Provide the [x, y] coordinate of the cell's center where the given text is located.  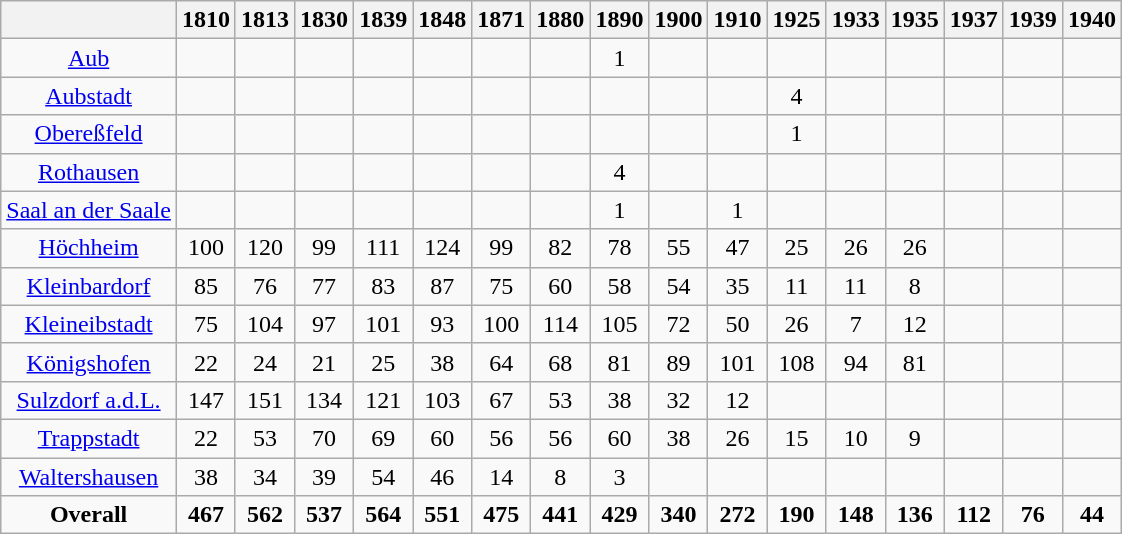
124 [442, 248]
1830 [324, 20]
475 [502, 515]
7 [856, 324]
82 [560, 248]
1935 [914, 20]
93 [442, 324]
Kleinbardorf [89, 286]
Höchheim [89, 248]
10 [856, 438]
Kleineibstadt [89, 324]
Waltershausen [89, 477]
69 [384, 438]
58 [620, 286]
112 [974, 515]
Aubstadt [89, 96]
Overall [89, 515]
537 [324, 515]
1937 [974, 20]
467 [206, 515]
134 [324, 400]
32 [678, 400]
103 [442, 400]
148 [856, 515]
15 [796, 438]
564 [384, 515]
3 [620, 477]
9 [914, 438]
1925 [796, 20]
272 [738, 515]
67 [502, 400]
Saal an der Saale [89, 210]
47 [738, 248]
1940 [1092, 20]
97 [324, 324]
136 [914, 515]
1871 [502, 20]
44 [1092, 515]
1813 [264, 20]
1939 [1032, 20]
83 [384, 286]
Königshofen [89, 362]
Trappstadt [89, 438]
39 [324, 477]
50 [738, 324]
108 [796, 362]
104 [264, 324]
1890 [620, 20]
46 [442, 477]
111 [384, 248]
Sulzdorf a.d.L. [89, 400]
1880 [560, 20]
1848 [442, 20]
24 [264, 362]
441 [560, 515]
121 [384, 400]
35 [738, 286]
Aub [89, 58]
78 [620, 248]
1900 [678, 20]
Obereßfeld [89, 134]
340 [678, 515]
147 [206, 400]
77 [324, 286]
105 [620, 324]
87 [442, 286]
1810 [206, 20]
114 [560, 324]
1933 [856, 20]
34 [264, 477]
21 [324, 362]
429 [620, 515]
85 [206, 286]
1910 [738, 20]
68 [560, 362]
151 [264, 400]
551 [442, 515]
70 [324, 438]
94 [856, 362]
64 [502, 362]
89 [678, 362]
562 [264, 515]
55 [678, 248]
190 [796, 515]
1839 [384, 20]
14 [502, 477]
Rothausen [89, 172]
72 [678, 324]
120 [264, 248]
